Determine the (x, y) coordinate at the center of the cell enclosing the given text.  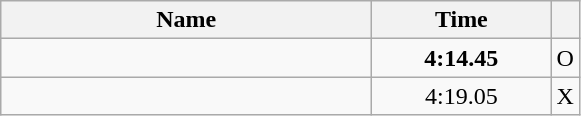
4:14.45 (462, 58)
4:19.05 (462, 96)
X (565, 96)
O (565, 58)
Time (462, 20)
Name (186, 20)
